Provide the [x, y] coordinate of the cell's center where the given text is located.  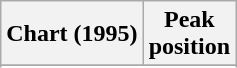
Chart (1995) [72, 34]
Peakposition [189, 34]
